Identify which cell holds the provided text, then report its (X, Y) central coordinate. 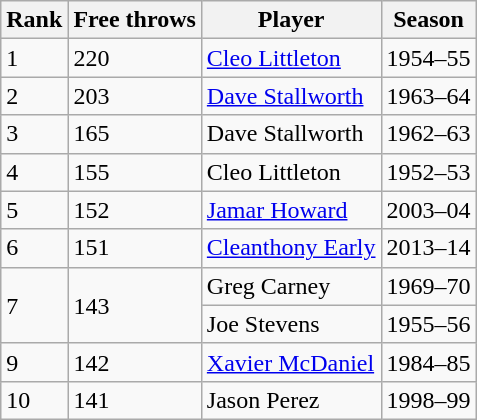
220 (134, 58)
2 (34, 96)
1954–55 (428, 58)
10 (34, 400)
Rank (34, 20)
142 (134, 362)
1962–63 (428, 134)
165 (134, 134)
1963–64 (428, 96)
152 (134, 210)
1969–70 (428, 286)
4 (34, 172)
3 (34, 134)
2003–04 (428, 210)
1955–56 (428, 324)
Season (428, 20)
2013–14 (428, 248)
203 (134, 96)
Jason Perez (291, 400)
Greg Carney (291, 286)
143 (134, 305)
Player (291, 20)
155 (134, 172)
Free throws (134, 20)
1984–85 (428, 362)
7 (34, 305)
1952–53 (428, 172)
141 (134, 400)
6 (34, 248)
9 (34, 362)
Cleanthony Early (291, 248)
1 (34, 58)
Jamar Howard (291, 210)
1998–99 (428, 400)
Xavier McDaniel (291, 362)
5 (34, 210)
Joe Stevens (291, 324)
151 (134, 248)
